Scan for the cell matching the given text and deliver its (x, y) coordinate at center. 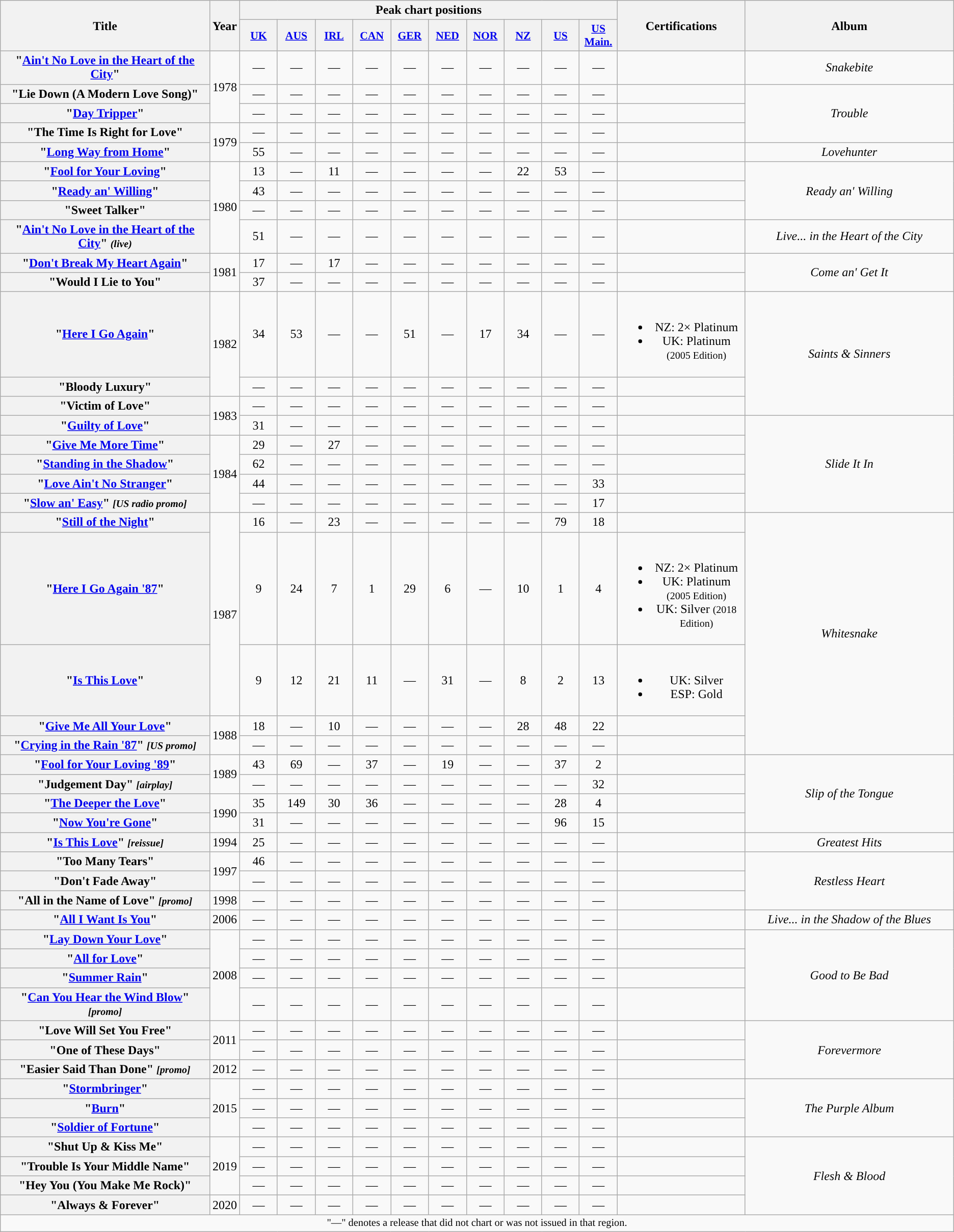
1981 (224, 272)
"Long Way from Home" (105, 152)
"—" denotes a release that did not chart or was not issued in that region. (477, 1223)
Flesh & Blood (849, 1176)
7 (334, 588)
"Stormbringer" (105, 1088)
Ready an' Willing (849, 191)
24 (296, 588)
"All I Want Is You" (105, 920)
1989 (224, 774)
46 (259, 862)
"Burn" (105, 1108)
1994 (224, 842)
US (561, 36)
19 (447, 764)
"The Deeper the Love" (105, 804)
27 (334, 445)
44 (259, 484)
1988 (224, 735)
"Here I Go Again" (105, 334)
"Standing in the Shadow" (105, 464)
NZ (523, 36)
Live... in the Shadow of the Blues (849, 920)
"Bloody Luxury" (105, 387)
96 (561, 823)
Trouble (849, 113)
NED (447, 36)
2012 (224, 1069)
"Fool for Your Loving '89" (105, 764)
55 (259, 152)
"Is This Love" (105, 680)
1987 (224, 614)
79 (561, 522)
1979 (224, 142)
1978 (224, 87)
"Now You're Gone" (105, 823)
"Summer Rain" (105, 978)
16 (259, 522)
Year (224, 25)
1982 (224, 344)
"Victim of Love" (105, 406)
AUS (296, 36)
Restless Heart (849, 881)
"Soldier of Fortune" (105, 1128)
30 (334, 804)
Snakebite (849, 67)
Greatest Hits (849, 842)
"Lie Down (A Modern Love Song)" (105, 94)
"Lay Down Your Love" (105, 939)
"Still of the Night" (105, 522)
1980 (224, 207)
UK: SilverESP: Gold (681, 680)
"Ready an' Willing" (105, 191)
2008 (224, 975)
CAN (372, 36)
"Trouble Is Your Middle Name" (105, 1166)
"Give Me All Your Love" (105, 726)
Whitesnake (849, 634)
69 (296, 764)
"Love Will Set You Free" (105, 1030)
Album (849, 25)
USMain. (598, 36)
NOR (485, 36)
Live... in the Heart of the City (849, 236)
"Don't Break My Heart Again" (105, 262)
35 (259, 804)
2011 (224, 1040)
Lovehunter (849, 152)
"Would I Lie to You" (105, 282)
33 (598, 484)
"Slow an' Easy" [US radio promo] (105, 503)
Forevermore (849, 1050)
62 (259, 464)
149 (296, 804)
Good to Be Bad (849, 975)
"Day Tripper" (105, 113)
1997 (224, 871)
Saints & Sinners (849, 354)
NZ: 2× PlatinumUK: Platinum (2005 Edition) (681, 334)
IRL (334, 36)
"Ain't No Love in the Heart of the City" (105, 67)
25 (259, 842)
12 (296, 680)
48 (561, 726)
"All in the Name of Love" [promo] (105, 900)
Slip of the Tongue (849, 793)
NZ: 2× PlatinumUK: Platinum (2005 Edition)UK: Silver (2018 Edition) (681, 588)
"Guilty of Love" (105, 425)
6 (447, 588)
"Easier Said Than Done" [promo] (105, 1069)
"Is This Love" [reissue] (105, 842)
"All for Love" (105, 958)
8 (523, 680)
"Always & Forever" (105, 1205)
"Can You Hear the Wind Blow" [promo] (105, 1004)
Certifications (681, 25)
1983 (224, 416)
23 (334, 522)
The Purple Album (849, 1108)
"One of These Days" (105, 1050)
Come an' Get It (849, 272)
2015 (224, 1108)
"Crying in the Rain '87" [US promo] (105, 745)
15 (598, 823)
"Here I Go Again '87" (105, 588)
"The Time Is Right for Love" (105, 132)
"Too Many Tears" (105, 862)
"Love Ain't No Stranger" (105, 484)
"Judgement Day" [airplay] (105, 784)
GER (410, 36)
1990 (224, 813)
Title (105, 25)
1984 (224, 474)
"Don't Fade Away" (105, 881)
Peak chart positions (429, 10)
2020 (224, 1205)
"Sweet Talker" (105, 210)
"Shut Up & Kiss Me" (105, 1147)
"Ain't No Love in the Heart of the City" (live) (105, 236)
Slide It In (849, 464)
"Give Me More Time" (105, 445)
UK (259, 36)
36 (372, 804)
32 (598, 784)
2019 (224, 1166)
2006 (224, 920)
"Hey You (You Make Me Rock)" (105, 1186)
1998 (224, 900)
21 (334, 680)
"Fool for Your Loving" (105, 171)
